Provide the (x, y) coordinate of the cell's center where the given text is located.  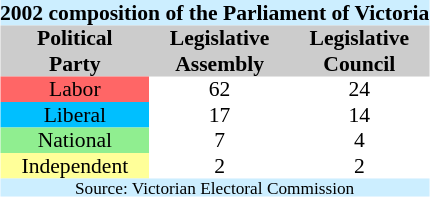
Independent (75, 166)
62 (220, 89)
Liberal (75, 115)
Labor (75, 89)
PoliticalParty (75, 50)
Source: Victorian Electoral Commission (214, 187)
17 (220, 115)
LegislativeCouncil (359, 50)
National (75, 140)
24 (359, 89)
4 (359, 140)
14 (359, 115)
LegislativeAssembly (220, 50)
2002 composition of the Parliament of Victoria (214, 13)
7 (220, 140)
